Extract the [x, y] coordinate from the center of the cell holding the provided text.  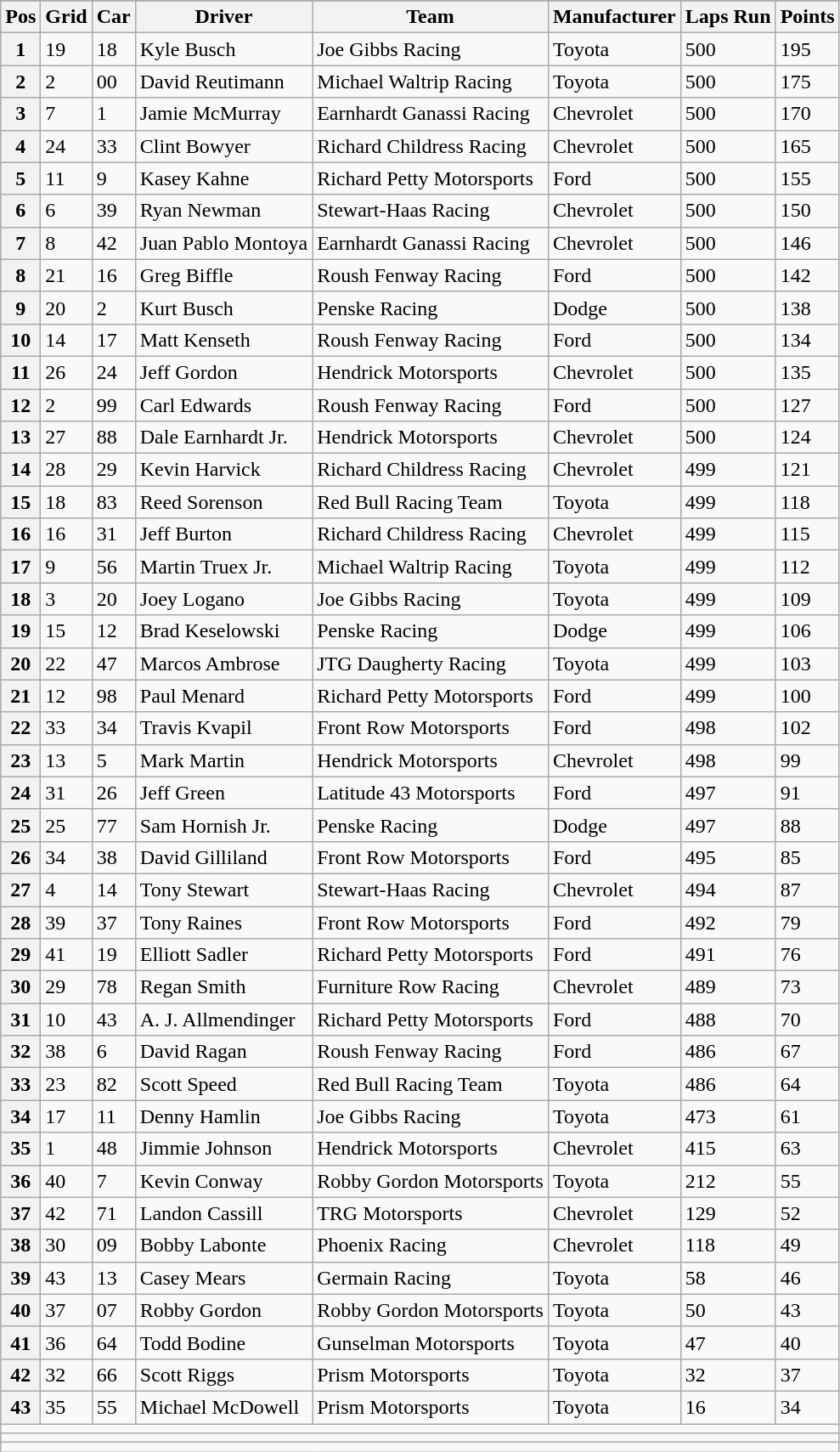
91 [807, 793]
85 [807, 857]
Laps Run [728, 17]
07 [114, 1310]
78 [114, 987]
Team [431, 17]
Jeff Burton [223, 534]
76 [807, 955]
67 [807, 1052]
Joey Logano [223, 599]
49 [807, 1246]
Michael McDowell [223, 1407]
Paul Menard [223, 696]
Todd Bodine [223, 1342]
135 [807, 372]
115 [807, 534]
09 [114, 1246]
142 [807, 275]
Kevin Conway [223, 1181]
Jeff Green [223, 793]
58 [728, 1278]
52 [807, 1213]
494 [728, 890]
73 [807, 987]
109 [807, 599]
87 [807, 890]
TRG Motorsports [431, 1213]
Jimmie Johnson [223, 1149]
Dale Earnhardt Jr. [223, 438]
Grid [66, 17]
Bobby Labonte [223, 1246]
Gunselman Motorsports [431, 1342]
Kurt Busch [223, 308]
112 [807, 567]
Germain Racing [431, 1278]
David Ragan [223, 1052]
Carl Edwards [223, 405]
Mark Martin [223, 760]
124 [807, 438]
492 [728, 922]
138 [807, 308]
Phoenix Racing [431, 1246]
127 [807, 405]
70 [807, 1020]
Reed Sorenson [223, 502]
Denny Hamlin [223, 1116]
Car [114, 17]
Kevin Harvick [223, 470]
489 [728, 987]
Elliott Sadler [223, 955]
50 [728, 1310]
495 [728, 857]
82 [114, 1084]
Points [807, 17]
Brad Keselowski [223, 631]
150 [807, 211]
Tony Stewart [223, 890]
Latitude 43 Motorsports [431, 793]
Travis Kvapil [223, 728]
Matt Kenseth [223, 340]
Greg Biffle [223, 275]
77 [114, 825]
63 [807, 1149]
Juan Pablo Montoya [223, 243]
98 [114, 696]
103 [807, 664]
473 [728, 1116]
Scott Speed [223, 1084]
134 [807, 340]
David Reutimann [223, 82]
56 [114, 567]
100 [807, 696]
Clint Bowyer [223, 146]
Ryan Newman [223, 211]
Robby Gordon [223, 1310]
Manufacturer [614, 17]
Kasey Kahne [223, 178]
175 [807, 82]
Landon Cassill [223, 1213]
155 [807, 178]
61 [807, 1116]
Sam Hornish Jr. [223, 825]
129 [728, 1213]
A. J. Allmendinger [223, 1020]
165 [807, 146]
102 [807, 728]
79 [807, 922]
195 [807, 49]
Jamie McMurray [223, 114]
David Gilliland [223, 857]
212 [728, 1181]
415 [728, 1149]
Regan Smith [223, 987]
JTG Daugherty Racing [431, 664]
Casey Mears [223, 1278]
Furniture Row Racing [431, 987]
71 [114, 1213]
Martin Truex Jr. [223, 567]
106 [807, 631]
Kyle Busch [223, 49]
170 [807, 114]
00 [114, 82]
Scott Riggs [223, 1375]
46 [807, 1278]
48 [114, 1149]
491 [728, 955]
146 [807, 243]
66 [114, 1375]
Tony Raines [223, 922]
Pos [20, 17]
488 [728, 1020]
Driver [223, 17]
Jeff Gordon [223, 372]
83 [114, 502]
Marcos Ambrose [223, 664]
121 [807, 470]
